Provide the [x, y] coordinate of the cell's center where the given text is located.  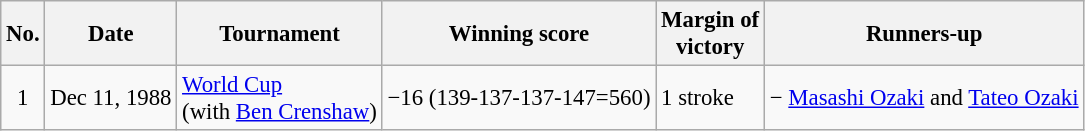
Winning score [519, 34]
World Cup(with Ben Crenshaw) [280, 98]
1 stroke [710, 98]
No. [23, 34]
Dec 11, 1988 [111, 98]
Runners-up [924, 34]
−16 (139-137-137-147=560) [519, 98]
Tournament [280, 34]
Date [111, 34]
1 [23, 98]
− Masashi Ozaki and Tateo Ozaki [924, 98]
Margin ofvictory [710, 34]
